Find where the given text appears and provide that cell's center as [X, Y] coordinate. 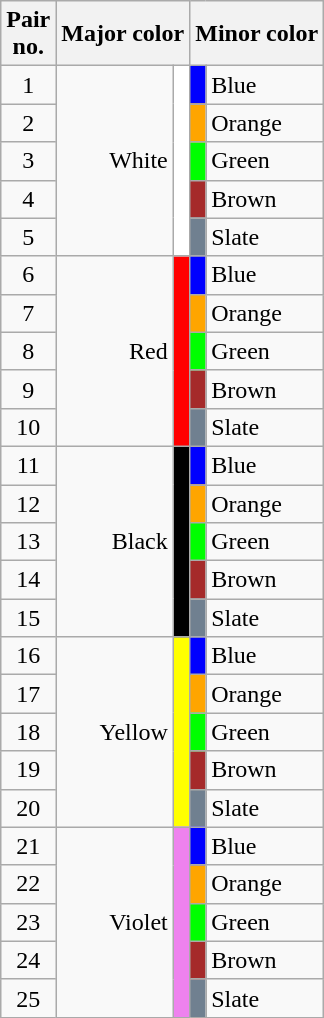
White [114, 161]
5 [28, 237]
7 [28, 313]
18 [28, 732]
Red [114, 351]
16 [28, 656]
2 [28, 123]
Major color [123, 34]
Yellow [114, 732]
4 [28, 199]
Pairno. [28, 34]
12 [28, 503]
Black [114, 541]
21 [28, 846]
1 [28, 85]
23 [28, 922]
13 [28, 542]
15 [28, 618]
25 [28, 998]
24 [28, 960]
19 [28, 770]
Violet [114, 922]
11 [28, 465]
14 [28, 580]
22 [28, 884]
3 [28, 161]
17 [28, 694]
10 [28, 427]
9 [28, 389]
8 [28, 351]
20 [28, 808]
6 [28, 275]
Minor color [257, 34]
